Locate the cell with the specified text and output its (X, Y) center coordinate. 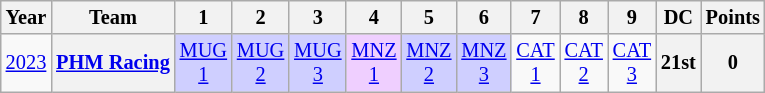
4 (374, 17)
8 (584, 17)
9 (632, 17)
0 (733, 63)
2 (260, 17)
Team (112, 17)
CAT1 (535, 63)
MUG3 (318, 63)
2023 (26, 63)
MNZ1 (374, 63)
MNZ2 (428, 63)
CAT3 (632, 63)
MUG2 (260, 63)
1 (204, 17)
5 (428, 17)
3 (318, 17)
DC (678, 17)
PHM Racing (112, 63)
Points (733, 17)
MNZ3 (484, 63)
7 (535, 17)
MUG1 (204, 63)
CAT2 (584, 63)
Year (26, 17)
21st (678, 63)
6 (484, 17)
